For the text-containing cell, return its midpoint in [x, y] coordinate format. 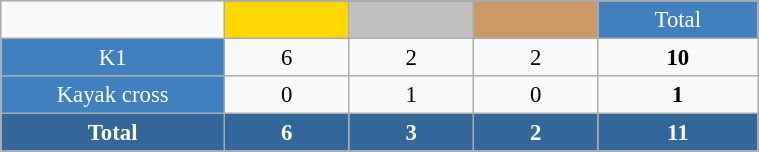
3 [411, 133]
K1 [113, 58]
10 [678, 58]
Kayak cross [113, 95]
11 [678, 133]
